Return [x, y] of the center of cell containing provided text 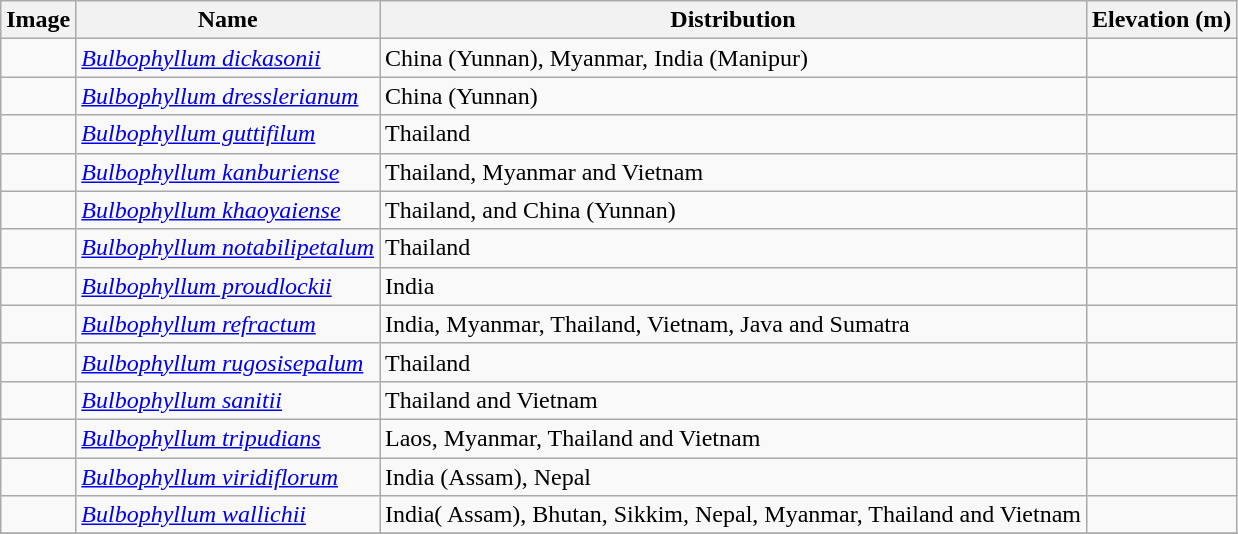
India( Assam), Bhutan, Sikkim, Nepal, Myanmar, Thailand and Vietnam [734, 515]
Bulbophyllum kanburiense [228, 172]
India (Assam), Nepal [734, 477]
Bulbophyllum viridiflorum [228, 477]
Bulbophyllum rugosisepalum [228, 362]
Bulbophyllum khaoyaiense [228, 210]
Distribution [734, 20]
Bulbophyllum notabilipetalum [228, 248]
Bulbophyllum proudlockii [228, 286]
Bulbophyllum dresslerianum [228, 96]
Laos, Myanmar, Thailand and Vietnam [734, 438]
Bulbophyllum wallichii [228, 515]
Bulbophyllum guttifilum [228, 134]
Thailand, and China (Yunnan) [734, 210]
India, Myanmar, Thailand, Vietnam, Java and Sumatra [734, 324]
Bulbophyllum sanitii [228, 400]
Bulbophyllum tripudians [228, 438]
India [734, 286]
Thailand and Vietnam [734, 400]
China (Yunnan), Myanmar, India (Manipur) [734, 58]
Elevation (m) [1161, 20]
Thailand, Myanmar and Vietnam [734, 172]
Image [38, 20]
China (Yunnan) [734, 96]
Name [228, 20]
Bulbophyllum dickasonii [228, 58]
Bulbophyllum refractum [228, 324]
